Determine the [X, Y] coordinate at the center of the cell enclosing the given text.  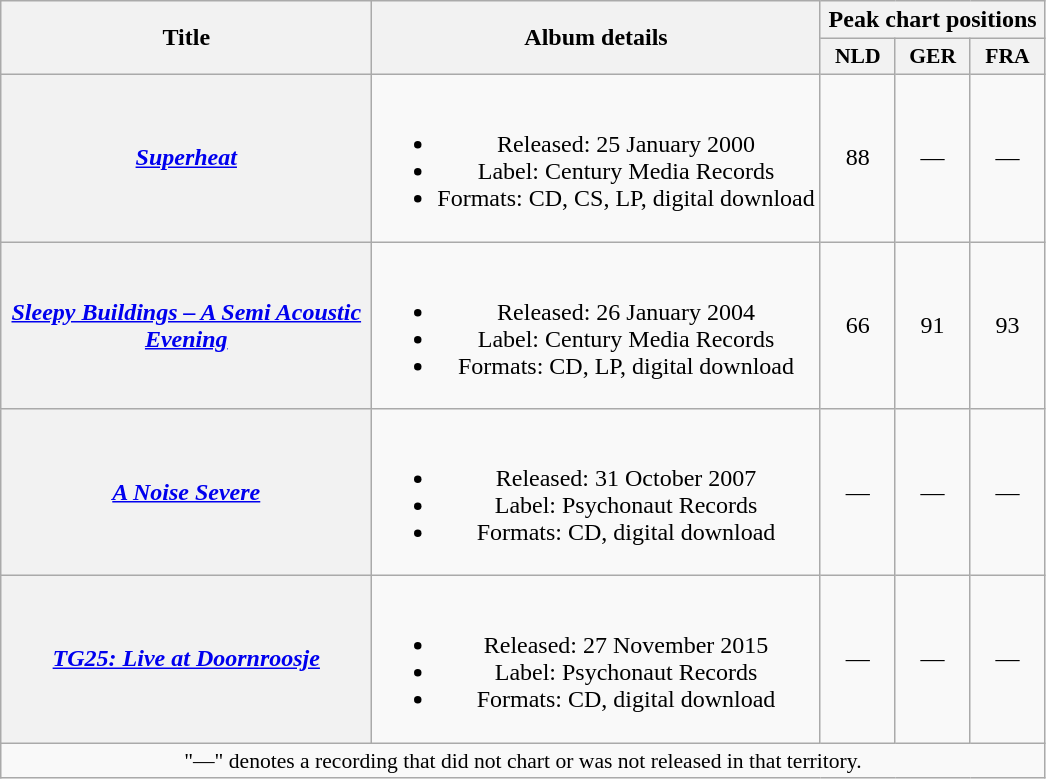
GER [932, 57]
Superheat [186, 158]
Album details [596, 38]
88 [858, 158]
Sleepy Buildings – A Semi Acoustic Evening [186, 326]
A Noise Severe [186, 492]
66 [858, 326]
"—" denotes a recording that did not chart or was not released in that territory. [523, 761]
Peak chart positions [932, 20]
FRA [1008, 57]
TG25: Live at Doornroosje [186, 660]
Released: 27 November 2015Label: Psychonaut RecordsFormats: CD, digital download [596, 660]
Released: 25 January 2000Label: Century Media RecordsFormats: CD, CS, LP, digital download [596, 158]
91 [932, 326]
Title [186, 38]
NLD [858, 57]
Released: 31 October 2007Label: Psychonaut RecordsFormats: CD, digital download [596, 492]
93 [1008, 326]
Released: 26 January 2004Label: Century Media RecordsFormats: CD, LP, digital download [596, 326]
